Search for the cell housing the specified text and yield its [x, y] center coordinate. 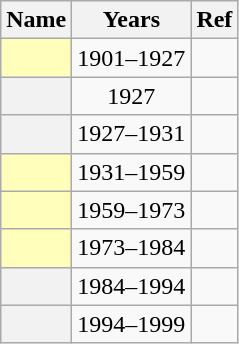
Years [132, 20]
1927–1931 [132, 134]
1973–1984 [132, 248]
1901–1927 [132, 58]
1959–1973 [132, 210]
Name [36, 20]
1931–1959 [132, 172]
1984–1994 [132, 286]
1927 [132, 96]
1994–1999 [132, 324]
Ref [214, 20]
